Find where the given text appears and provide that cell's center as [X, Y] coordinate. 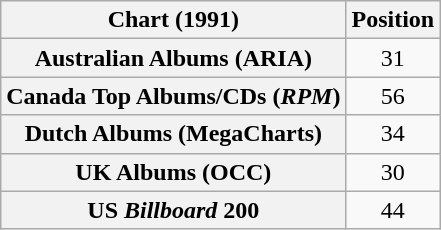
56 [393, 96]
Canada Top Albums/CDs (RPM) [174, 96]
30 [393, 172]
Position [393, 20]
US Billboard 200 [174, 210]
UK Albums (OCC) [174, 172]
Chart (1991) [174, 20]
44 [393, 210]
Australian Albums (ARIA) [174, 58]
Dutch Albums (MegaCharts) [174, 134]
34 [393, 134]
31 [393, 58]
